Detect which cell encompasses the target text, then output its [X, Y] center coordinate. 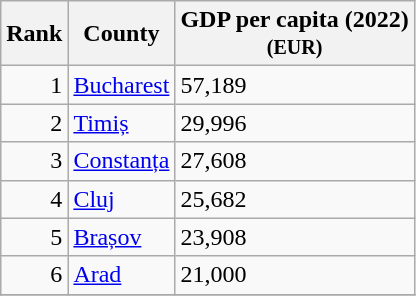
3 [34, 161]
57,189 [294, 85]
Brașov [122, 237]
29,996 [294, 123]
21,000 [294, 275]
Cluj [122, 199]
5 [34, 237]
23,908 [294, 237]
27,608 [294, 161]
GDP per capita (2022)(EUR) [294, 34]
6 [34, 275]
2 [34, 123]
Timiș [122, 123]
Constanța [122, 161]
County [122, 34]
4 [34, 199]
25,682 [294, 199]
1 [34, 85]
Rank [34, 34]
Bucharest [122, 85]
Arad [122, 275]
